Identify which cell holds the provided text, then report its [X, Y] central coordinate. 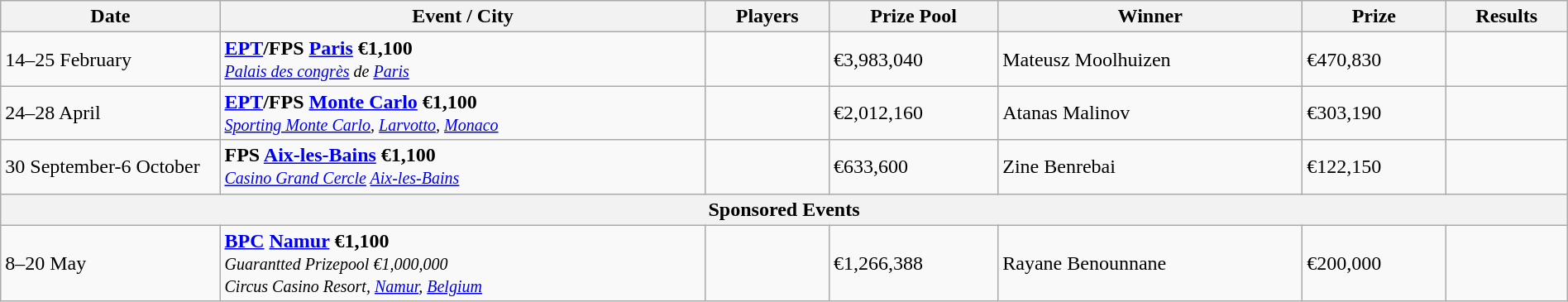
Prize [1374, 17]
14–25 February [111, 60]
30 September-6 October [111, 167]
Zine Benrebai [1150, 167]
FPS Aix-les-Bains €1,100Casino Grand Cercle Aix-les-Bains [463, 167]
€633,600 [913, 167]
Date [111, 17]
€2,012,160 [913, 113]
Prize Pool [913, 17]
Atanas Malinov [1150, 113]
Rayane Benounnane [1150, 263]
Winner [1150, 17]
€303,190 [1374, 113]
Results [1507, 17]
EPT/FPS Monte Carlo €1,100Sporting Monte Carlo, Larvotto, Monaco [463, 113]
BPC Namur €1,100Guarantted Prizepool €1,000,000Circus Casino Resort, Namur, Belgium [463, 263]
€200,000 [1374, 263]
Mateusz Moolhuizen [1150, 60]
Event / City [463, 17]
€470,830 [1374, 60]
€3,983,040 [913, 60]
8–20 May [111, 263]
Players [767, 17]
€1,266,388 [913, 263]
€122,150 [1374, 167]
Sponsored Events [784, 209]
EPT/FPS Paris €1,100Palais des congrès de Paris [463, 60]
24–28 April [111, 113]
